Output the [X, Y] coordinate of the center of the cell containing the given text.  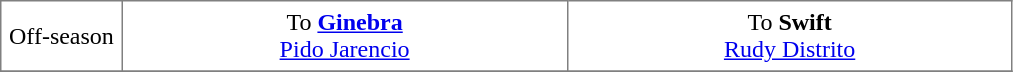
To GinebraPido Jarencio [344, 36]
To SwiftRudy Distrito [790, 36]
Off-season [62, 36]
